Output the [X, Y] coordinate of the center of the cell containing the given text.  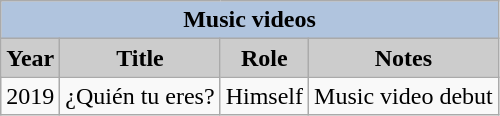
Year [30, 58]
Music video debut [404, 96]
Title [140, 58]
Notes [404, 58]
¿Quién tu eres? [140, 96]
Role [264, 58]
2019 [30, 96]
Himself [264, 96]
Music videos [250, 20]
